Provide the (X, Y) coordinate of the cell's center where the given text is located.  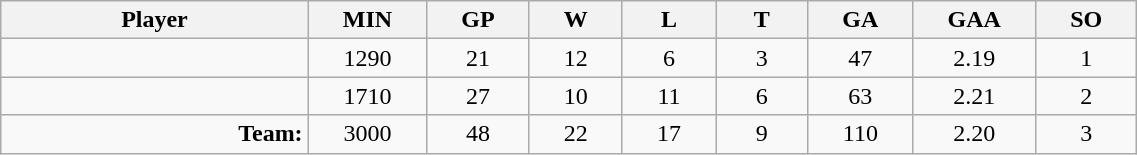
11 (668, 96)
47 (860, 58)
12 (576, 58)
21 (478, 58)
3000 (368, 134)
110 (860, 134)
GAA (974, 20)
1710 (368, 96)
17 (668, 134)
2.20 (974, 134)
T (762, 20)
9 (762, 134)
W (576, 20)
2.19 (974, 58)
L (668, 20)
Team: (154, 134)
GP (478, 20)
GA (860, 20)
27 (478, 96)
63 (860, 96)
1290 (368, 58)
2 (1086, 96)
2.21 (974, 96)
Player (154, 20)
MIN (368, 20)
SO (1086, 20)
22 (576, 134)
48 (478, 134)
1 (1086, 58)
10 (576, 96)
